Scan for the cell matching the given text and deliver its (X, Y) coordinate at center. 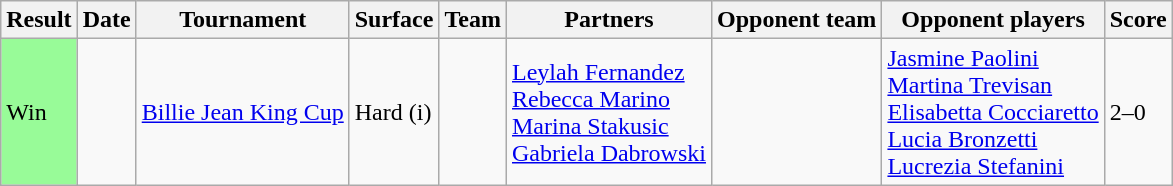
Jasmine PaoliniMartina TrevisanElisabetta CocciarettoLucia BronzettiLucrezia Stefanini (993, 112)
Billie Jean King Cup (242, 112)
2–0 (1138, 112)
Hard (i) (394, 112)
Opponent team (796, 20)
Result (39, 20)
Score (1138, 20)
Surface (394, 20)
Date (106, 20)
Leylah FernandezRebecca MarinoMarina StakusicGabriela Dabrowski (608, 112)
Win (39, 112)
Tournament (242, 20)
Team (473, 20)
Partners (608, 20)
Opponent players (993, 20)
